Detect which cell encompasses the target text, then output its [x, y] center coordinate. 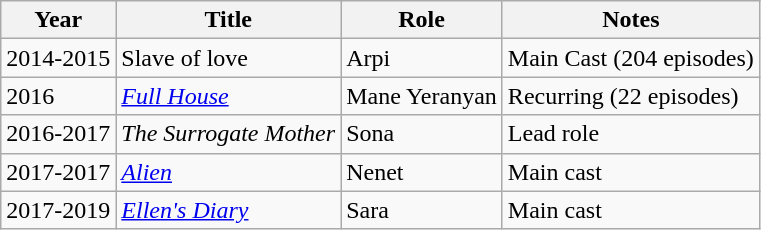
Ellen's Diary [228, 210]
Main Cast (204 episodes) [630, 58]
Alien [228, 172]
Arpi [422, 58]
Mane Yeranyan [422, 96]
Sara [422, 210]
2017-2017 [58, 172]
2014-2015 [58, 58]
Nenet [422, 172]
Lead role [630, 134]
Notes [630, 20]
The Surrogate Mother [228, 134]
Full House [228, 96]
2017-2019 [58, 210]
Year [58, 20]
Title [228, 20]
2016-2017 [58, 134]
Sona [422, 134]
Slave of love [228, 58]
Role [422, 20]
2016 [58, 96]
Recurring (22 episodes) [630, 96]
